Identify which cell holds the provided text, then report its (x, y) central coordinate. 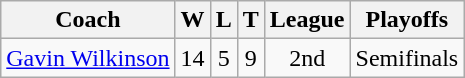
2nd (307, 58)
Playoffs (407, 20)
W (192, 20)
14 (192, 58)
L (224, 20)
9 (250, 58)
Coach (88, 20)
5 (224, 58)
League (307, 20)
T (250, 20)
Gavin Wilkinson (88, 58)
Semifinals (407, 58)
